Locate the cell with the specified text and output its (x, y) center coordinate. 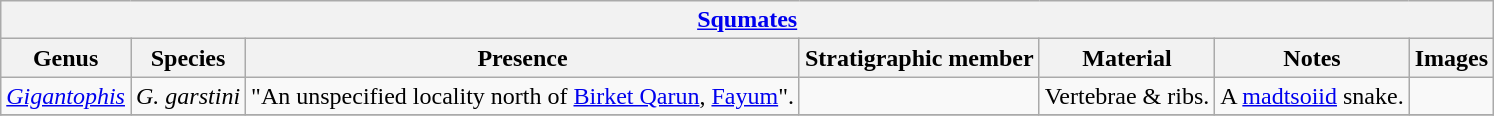
Squmates (748, 20)
Vertebrae & ribs. (1127, 96)
Stratigraphic member (919, 58)
A madtsoiid snake. (1312, 96)
Genus (66, 58)
Species (188, 58)
Images (1451, 58)
Notes (1312, 58)
Material (1127, 58)
Gigantophis (66, 96)
Presence (523, 58)
"An unspecified locality north of Birket Qarun, Fayum". (523, 96)
G. garstini (188, 96)
